Return the [x, y] coordinate for the center point of the cell that contains the specified text.  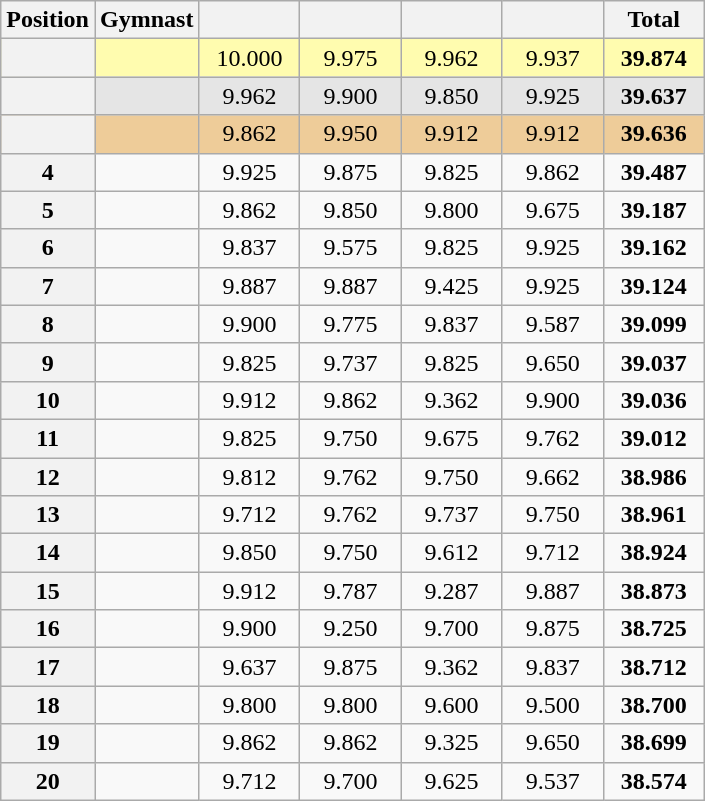
14 [48, 553]
9.325 [452, 743]
38.699 [654, 743]
12 [48, 477]
11 [48, 438]
38.700 [654, 705]
39.187 [654, 210]
39.162 [654, 248]
39.099 [654, 324]
9.775 [350, 324]
39.037 [654, 362]
9.662 [552, 477]
38.924 [654, 553]
9.575 [350, 248]
9.425 [452, 286]
8 [48, 324]
9.812 [250, 477]
5 [48, 210]
38.986 [654, 477]
39.487 [654, 172]
38.873 [654, 591]
9.937 [552, 58]
4 [48, 172]
6 [48, 248]
9.287 [452, 591]
9.787 [350, 591]
18 [48, 705]
38.725 [654, 629]
9.587 [552, 324]
38.712 [654, 667]
9.600 [452, 705]
19 [48, 743]
38.961 [654, 515]
9.612 [452, 553]
10 [48, 400]
Gymnast [146, 20]
Position [48, 20]
9.975 [350, 58]
9.625 [452, 781]
Total [654, 20]
39.637 [654, 96]
15 [48, 591]
39.636 [654, 134]
39.036 [654, 400]
38.574 [654, 781]
39.124 [654, 286]
16 [48, 629]
13 [48, 515]
9.250 [350, 629]
39.874 [654, 58]
7 [48, 286]
9.950 [350, 134]
9 [48, 362]
17 [48, 667]
9.637 [250, 667]
39.012 [654, 438]
9.537 [552, 781]
20 [48, 781]
9.500 [552, 705]
10.000 [250, 58]
